Determine the [X, Y] coordinate at the center of the cell enclosing the given text.  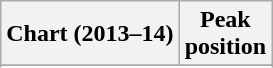
Peakposition [225, 34]
Chart (2013–14) [90, 34]
